Return (x, y) of the center of cell containing provided text 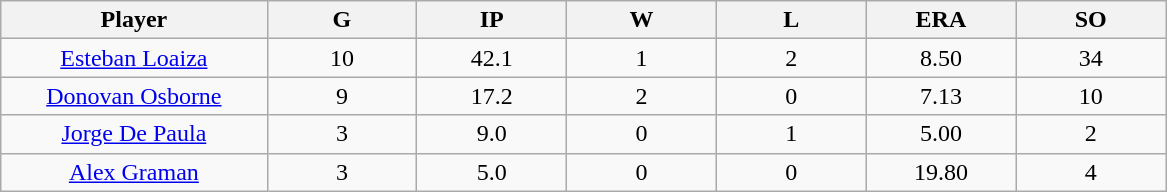
34 (1091, 58)
ERA (941, 20)
9.0 (492, 134)
17.2 (492, 96)
5.0 (492, 172)
Jorge De Paula (134, 134)
19.80 (941, 172)
Alex Graman (134, 172)
8.50 (941, 58)
Player (134, 20)
L (791, 20)
4 (1091, 172)
9 (342, 96)
SO (1091, 20)
IP (492, 20)
Esteban Loaiza (134, 58)
42.1 (492, 58)
7.13 (941, 96)
G (342, 20)
W (642, 20)
Donovan Osborne (134, 96)
5.00 (941, 134)
